Capture the cell that displays the provided text and extract its (x, y) central coordinate. 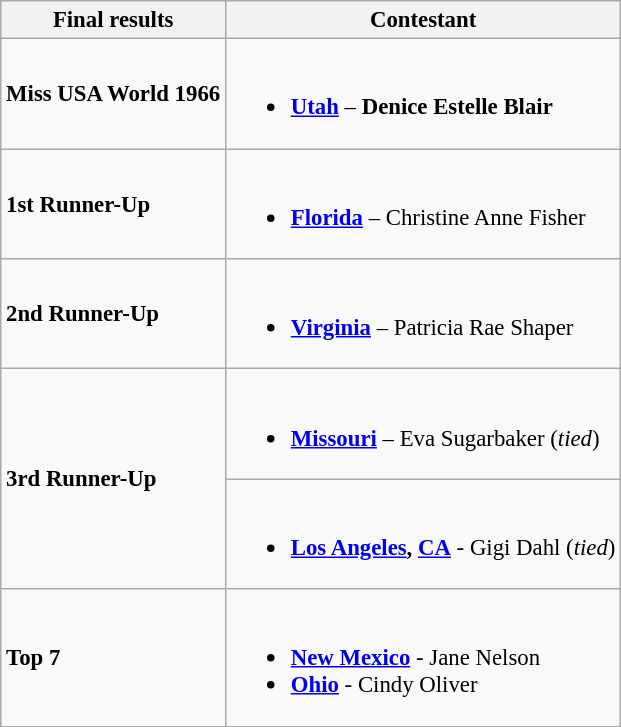
3rd Runner-Up (114, 479)
New Mexico - Jane Nelson Ohio - Cindy Oliver (422, 658)
Missouri – Eva Sugarbaker (tied) (422, 424)
Florida – Christine Anne Fisher (422, 204)
1st Runner-Up (114, 204)
Los Angeles, CA - Gigi Dahl (tied) (422, 534)
Virginia – Patricia Rae Shaper (422, 314)
Final results (114, 20)
2nd Runner-Up (114, 314)
Miss USA World 1966 (114, 94)
Contestant (422, 20)
Utah – Denice Estelle Blair (422, 94)
Top 7 (114, 658)
